Return [x, y] of the center of cell containing provided text 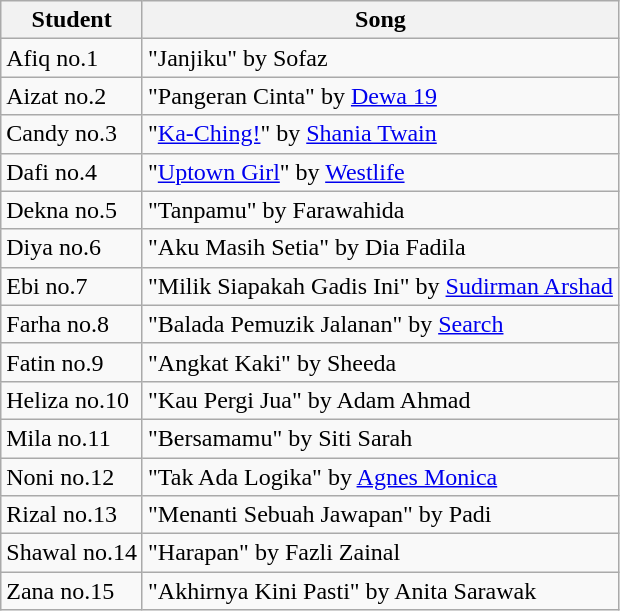
"Milik Siapakah Gadis Ini" by Sudirman Arshad [380, 286]
Farha no.8 [72, 324]
Afiq no.1 [72, 58]
Heliza no.10 [72, 400]
Dafi no.4 [72, 172]
Ebi no.7 [72, 286]
"Menanti Sebuah Jawapan" by Padi [380, 515]
"Harapan" by Fazli Zainal [380, 553]
Shawal no.14 [72, 553]
Noni no.12 [72, 477]
"Balada Pemuzik Jalanan" by Search [380, 324]
Candy no.3 [72, 134]
"Bersamamu" by Siti Sarah [380, 438]
"Janjiku" by Sofaz [380, 58]
"Kau Pergi Jua" by Adam Ahmad [380, 400]
"Tanpamu" by Farawahida [380, 210]
"Angkat Kaki" by Sheeda [380, 362]
Mila no.11 [72, 438]
Song [380, 20]
"Akhirnya Kini Pasti" by Anita Sarawak [380, 591]
"Uptown Girl" by Westlife [380, 172]
"Pangeran Cinta" by Dewa 19 [380, 96]
"Ka-Ching!" by Shania Twain [380, 134]
Rizal no.13 [72, 515]
Aizat no.2 [72, 96]
Diya no.6 [72, 248]
Student [72, 20]
"Aku Masih Setia" by Dia Fadila [380, 248]
Dekna no.5 [72, 210]
Fatin no.9 [72, 362]
Zana no.15 [72, 591]
"Tak Ada Logika" by Agnes Monica [380, 477]
